Detect which cell encompasses the target text, then output its [x, y] center coordinate. 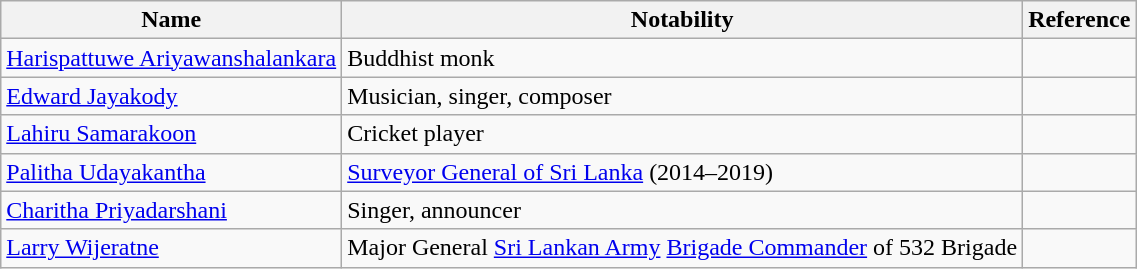
Major General Sri Lankan Army Brigade Commander of 532 Brigade [682, 248]
Palitha Udayakantha [172, 172]
Surveyor General of Sri Lanka (2014–2019) [682, 172]
Reference [1080, 20]
Singer, announcer [682, 210]
Musician, singer, composer [682, 96]
Buddhist monk [682, 58]
Larry Wijeratne [172, 248]
Cricket player [682, 134]
Name [172, 20]
Charitha Priyadarshani [172, 210]
Edward Jayakody [172, 96]
Notability [682, 20]
Lahiru Samarakoon [172, 134]
Harispattuwe Ariyawanshalankara [172, 58]
